Return the (X, Y) coordinate for the center point of the cell that contains the specified text.  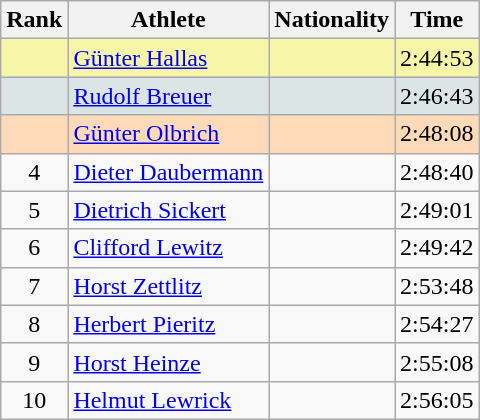
Rudolf Breuer (168, 96)
4 (34, 172)
Dietrich Sickert (168, 210)
5 (34, 210)
Horst Zettlitz (168, 286)
Herbert Pieritz (168, 324)
8 (34, 324)
2:53:48 (437, 286)
2:49:42 (437, 248)
Helmut Lewrick (168, 400)
2:49:01 (437, 210)
Athlete (168, 20)
Günter Olbrich (168, 134)
9 (34, 362)
10 (34, 400)
6 (34, 248)
2:56:05 (437, 400)
7 (34, 286)
2:48:40 (437, 172)
Nationality (332, 20)
Günter Hallas (168, 58)
2:54:27 (437, 324)
Rank (34, 20)
2:48:08 (437, 134)
2:55:08 (437, 362)
Horst Heinze (168, 362)
Time (437, 20)
2:44:53 (437, 58)
2:46:43 (437, 96)
Dieter Daubermann (168, 172)
Clifford Lewitz (168, 248)
